From the cell containing the given text, extract its center point as [x, y] coordinate. 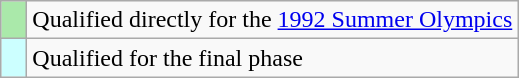
Qualified directly for the 1992 Summer Olympics [272, 20]
Qualified for the final phase [272, 58]
